Detect which cell encompasses the target text, then output its [X, Y] center coordinate. 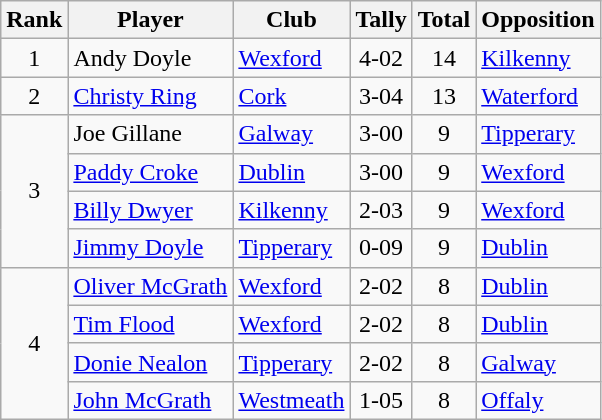
3-04 [381, 96]
Tally [381, 20]
0-09 [381, 248]
1 [34, 58]
Oliver McGrath [150, 286]
3 [34, 191]
Westmeath [292, 400]
1-05 [381, 400]
Joe Gillane [150, 134]
Tim Flood [150, 324]
4 [34, 343]
2-03 [381, 210]
2 [34, 96]
Total [444, 20]
14 [444, 58]
Billy Dwyer [150, 210]
Christy Ring [150, 96]
Waterford [538, 96]
Andy Doyle [150, 58]
4-02 [381, 58]
Paddy Croke [150, 172]
Offaly [538, 400]
13 [444, 96]
Opposition [538, 20]
Club [292, 20]
Cork [292, 96]
Player [150, 20]
John McGrath [150, 400]
Jimmy Doyle [150, 248]
Donie Nealon [150, 362]
Rank [34, 20]
